Extract the [X, Y] coordinate from the center of the cell holding the provided text.  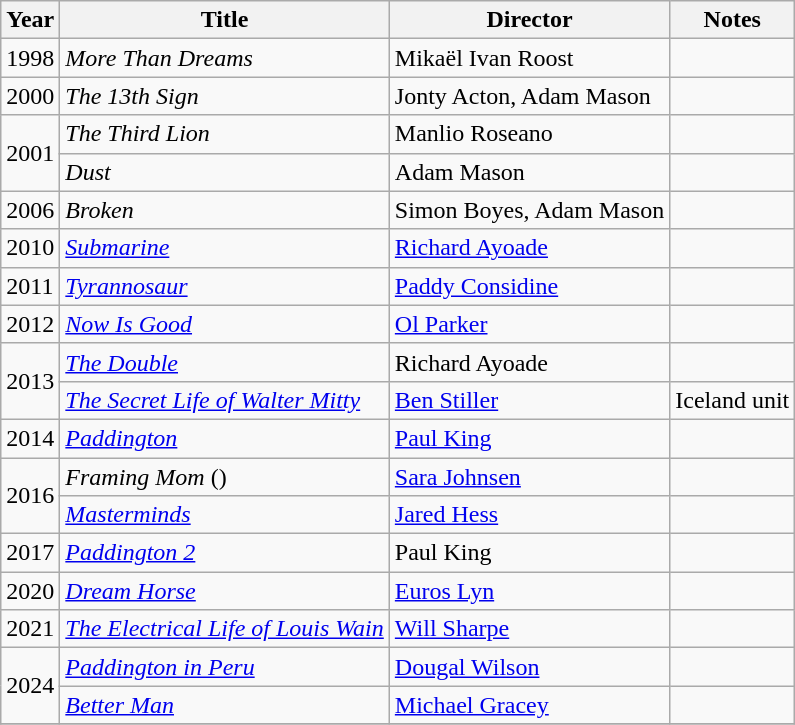
Year [30, 20]
Ben Stiller [529, 400]
Notes [732, 20]
Will Sharpe [529, 629]
2024 [30, 686]
Title [225, 20]
Tyrannosaur [225, 286]
Broken [225, 210]
Paddington in Peru [225, 667]
2006 [30, 210]
The Third Lion [225, 134]
Dust [225, 172]
Jared Hess [529, 515]
Dougal Wilson [529, 667]
Framing Mom () [225, 477]
Ol Parker [529, 324]
Submarine [225, 248]
2021 [30, 629]
Better Man [225, 705]
More Than Dreams [225, 58]
Paddy Considine [529, 286]
Paddington 2 [225, 553]
2020 [30, 591]
Adam Mason [529, 172]
2012 [30, 324]
The Double [225, 362]
Mikaël Ivan Roost [529, 58]
Euros Lyn [529, 591]
Director [529, 20]
2001 [30, 153]
Iceland unit [732, 400]
Jonty Acton, Adam Mason [529, 96]
Paddington [225, 438]
2011 [30, 286]
Sara Johnsen [529, 477]
2017 [30, 553]
2014 [30, 438]
Simon Boyes, Adam Mason [529, 210]
The Secret Life of Walter Mitty [225, 400]
Dream Horse [225, 591]
2010 [30, 248]
2000 [30, 96]
Now Is Good [225, 324]
2013 [30, 381]
Masterminds [225, 515]
Michael Gracey [529, 705]
Manlio Roseano [529, 134]
1998 [30, 58]
2016 [30, 496]
The 13th Sign [225, 96]
The Electrical Life of Louis Wain [225, 629]
